Find where the given text appears and provide that cell's center as [X, Y] coordinate. 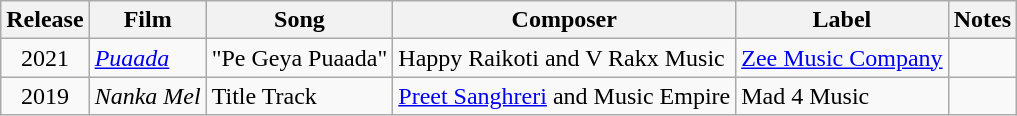
Notes [982, 20]
2021 [45, 58]
Zee Music Company [842, 58]
Nanka Mel [148, 96]
Title Track [300, 96]
Puaada [148, 58]
Song [300, 20]
"Pe Geya Puaada" [300, 58]
Preet Sanghreri and Music Empire [564, 96]
2019 [45, 96]
Composer [564, 20]
Release [45, 20]
Happy Raikoti and V Rakx Music [564, 58]
Label [842, 20]
Film [148, 20]
Mad 4 Music [842, 96]
